For the text-containing cell, return its midpoint in (x, y) coordinate format. 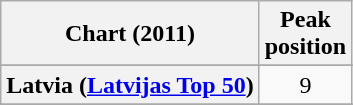
Chart (2011) (130, 34)
9 (305, 85)
Peakposition (305, 34)
Latvia (Latvijas Top 50) (130, 85)
